Provide the [x, y] coordinate of the cell's center where the given text is located.  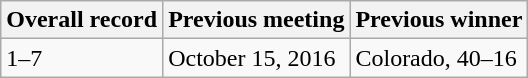
October 15, 2016 [256, 58]
Previous winner [439, 20]
Colorado, 40–16 [439, 58]
Previous meeting [256, 20]
Overall record [82, 20]
1–7 [82, 58]
